Return the [X, Y] coordinate for the center point of the cell that contains the specified text.  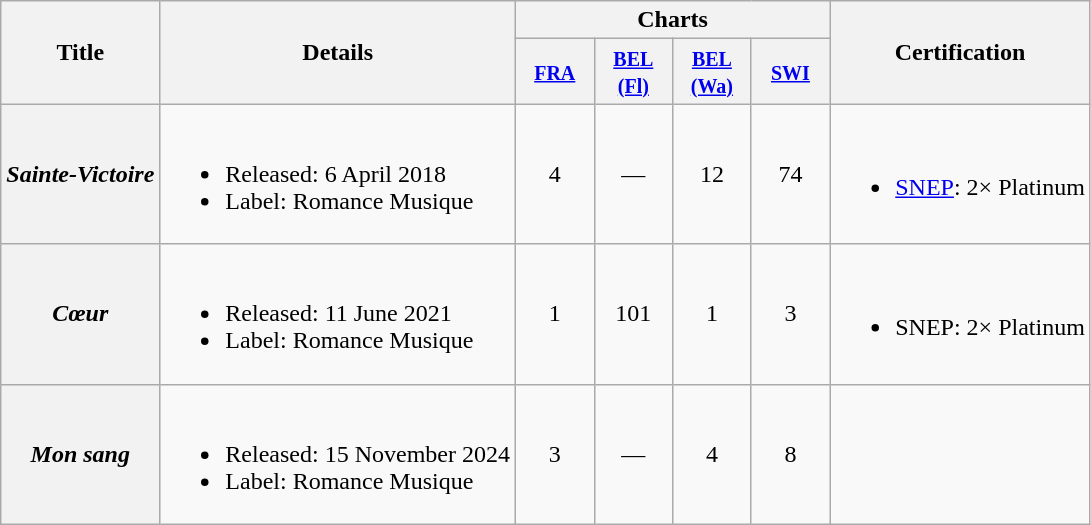
FRA [554, 72]
Details [338, 52]
Title [80, 52]
101 [634, 314]
BEL(Wa) [712, 72]
8 [790, 454]
Released: 11 June 2021Label: Romance Musique [338, 314]
Sainte-Victoire [80, 174]
BEL(Fl) [634, 72]
Released: 6 April 2018Label: Romance Musique [338, 174]
Mon sang [80, 454]
12 [712, 174]
Cœur [80, 314]
Certification [960, 52]
74 [790, 174]
Released: 15 November 2024Label: Romance Musique [338, 454]
SWI [790, 72]
Charts [672, 20]
